From the cell containing the given text, extract its center point as [x, y] coordinate. 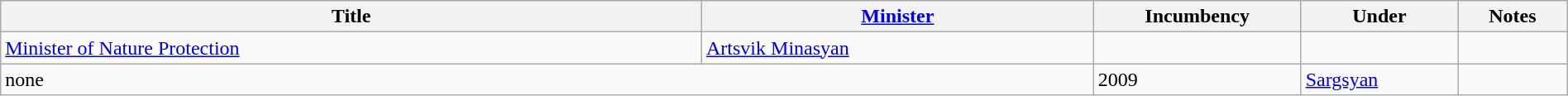
Minister [898, 17]
2009 [1198, 79]
none [547, 79]
Minister of Nature Protection [351, 48]
Under [1379, 17]
Sargsyan [1379, 79]
Artsvik Minasyan [898, 48]
Notes [1513, 17]
Title [351, 17]
Incumbency [1198, 17]
